Detect which cell encompasses the target text, then output its (x, y) center coordinate. 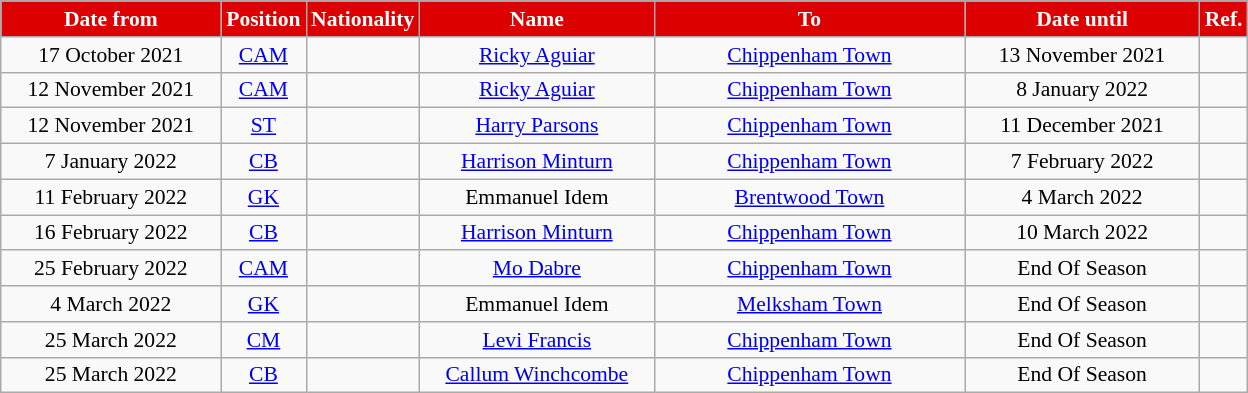
Nationality (362, 19)
To (809, 19)
Name (536, 19)
CM (264, 340)
8 January 2022 (1082, 90)
Melksham Town (809, 304)
16 February 2022 (111, 233)
Mo Dabre (536, 269)
Date until (1082, 19)
7 January 2022 (111, 162)
13 November 2021 (1082, 55)
Date from (111, 19)
11 February 2022 (111, 197)
Harry Parsons (536, 126)
Position (264, 19)
Levi Francis (536, 340)
Callum Winchcombe (536, 375)
10 March 2022 (1082, 233)
25 February 2022 (111, 269)
ST (264, 126)
Brentwood Town (809, 197)
7 February 2022 (1082, 162)
Ref. (1224, 19)
11 December 2021 (1082, 126)
17 October 2021 (111, 55)
